Detect which cell encompasses the target text, then output its [x, y] center coordinate. 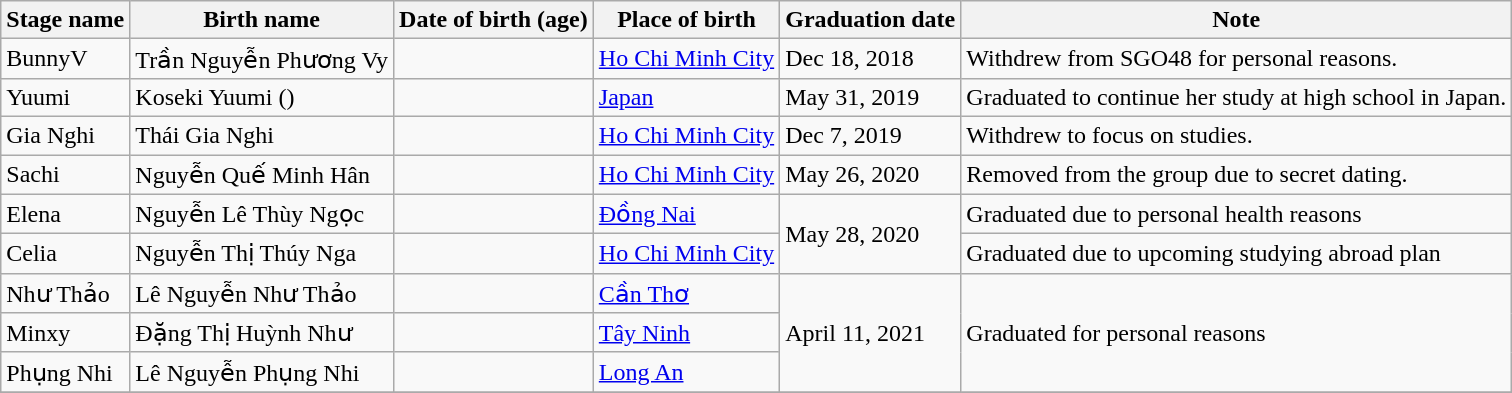
Nguyễn Thị Thúy Nga [262, 254]
Trần Nguyễn Phương Vy [262, 59]
Lê Nguyễn Phụng Nhi [262, 372]
Celia [66, 254]
Dec 7, 2019 [870, 135]
Đặng Thị Huỳnh Như [262, 333]
Nguyễn Lê Thùy Ngọc [262, 214]
Long An [686, 372]
Sachi [66, 174]
Dec 18, 2018 [870, 59]
Tây Ninh [686, 333]
Withdrew from SGO48 for personal reasons. [1236, 59]
Lê Nguyễn Như Thảo [262, 293]
Đồng Nai [686, 214]
Koseki Yuumi () [262, 97]
Nguyễn Quế Minh Hân [262, 174]
Như Thảo [66, 293]
Graduated due to upcoming studying abroad plan [1236, 254]
Thái Gia Nghi [262, 135]
BunnyV [66, 59]
Phụng Nhi [66, 372]
Yuumi [66, 97]
May 31, 2019 [870, 97]
May 26, 2020 [870, 174]
Stage name [66, 20]
Minxy [66, 333]
Graduated to continue her study at high school in Japan. [1236, 97]
Elena [66, 214]
May 28, 2020 [870, 234]
Birth name [262, 20]
Graduation date [870, 20]
Date of birth (age) [494, 20]
Cần Thơ [686, 293]
April 11, 2021 [870, 332]
Japan [686, 97]
Removed from the group due to secret dating. [1236, 174]
Graduated due to personal health reasons [1236, 214]
Withdrew to focus on studies. [1236, 135]
Note [1236, 20]
Graduated for personal reasons [1236, 332]
Gia Nghi [66, 135]
Place of birth [686, 20]
